Extract the [x, y] coordinate from the center of the cell holding the provided text.  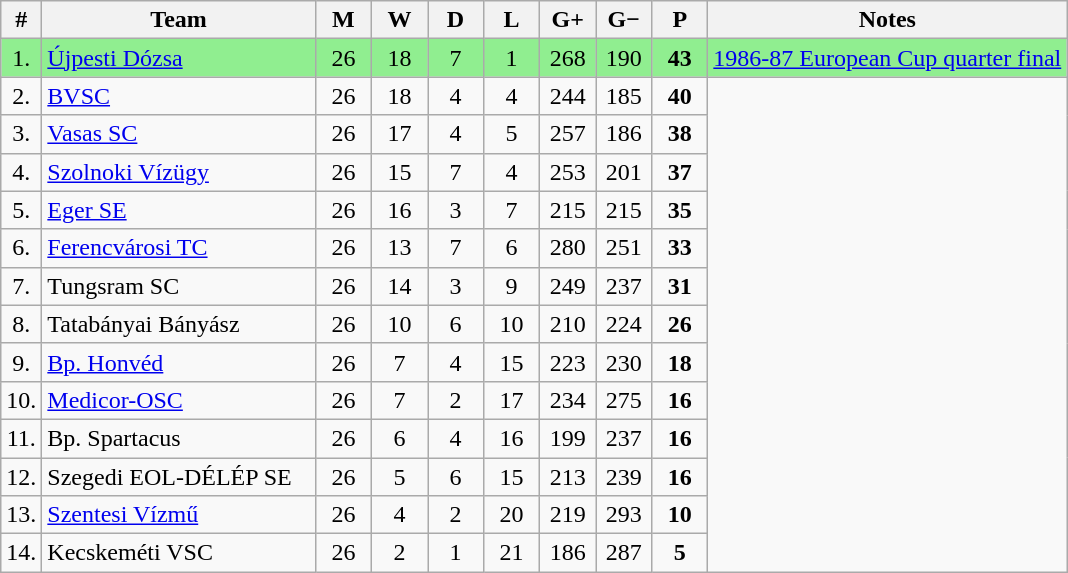
287 [624, 553]
268 [568, 58]
14 [399, 286]
Tungsram SC [179, 286]
43 [680, 58]
201 [624, 172]
Kecskeméti VSC [179, 553]
210 [568, 324]
9. [22, 362]
185 [624, 96]
280 [568, 248]
Ferencvárosi TC [179, 248]
33 [680, 248]
7. [22, 286]
G+ [568, 20]
219 [568, 515]
199 [568, 438]
13 [399, 248]
14. [22, 553]
Szegedi EOL-DÉLÉP SE [179, 477]
275 [624, 400]
1. [22, 58]
# [22, 20]
Szentesi Vízmű [179, 515]
G− [624, 20]
Bp. Spartacus [179, 438]
37 [680, 172]
21 [512, 553]
35 [680, 210]
223 [568, 362]
3. [22, 134]
224 [624, 324]
BVSC [179, 96]
10. [22, 400]
P [680, 20]
251 [624, 248]
230 [624, 362]
239 [624, 477]
38 [680, 134]
4. [22, 172]
213 [568, 477]
244 [568, 96]
13. [22, 515]
31 [680, 286]
5. [22, 210]
Medicor-OSC [179, 400]
Vasas SC [179, 134]
12. [22, 477]
11. [22, 438]
2. [22, 96]
Tatabányai Bányász [179, 324]
257 [568, 134]
253 [568, 172]
Eger SE [179, 210]
D [456, 20]
Notes [888, 20]
Bp. Honvéd [179, 362]
Szolnoki Vízügy [179, 172]
20 [512, 515]
L [512, 20]
9 [512, 286]
1986-87 European Cup quarter final [888, 58]
190 [624, 58]
W [399, 20]
M [343, 20]
40 [680, 96]
8. [22, 324]
293 [624, 515]
249 [568, 286]
Újpesti Dózsa [179, 58]
Team [179, 20]
6. [22, 248]
234 [568, 400]
